Return the (x, y) coordinate for the center point of the cell that contains the specified text.  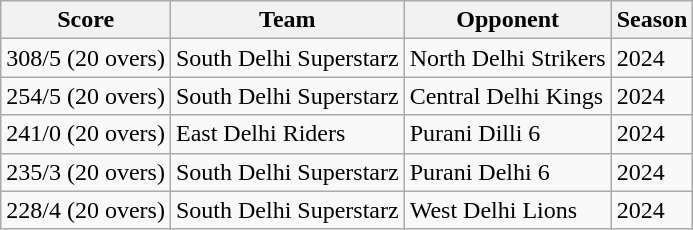
West Delhi Lions (508, 210)
Purani Dilli 6 (508, 134)
254/5 (20 overs) (86, 96)
228/4 (20 overs) (86, 210)
Score (86, 20)
Season (652, 20)
North Delhi Strikers (508, 58)
Opponent (508, 20)
Central Delhi Kings (508, 96)
235/3 (20 overs) (86, 172)
Purani Delhi 6 (508, 172)
East Delhi Riders (287, 134)
241/0 (20 overs) (86, 134)
Team (287, 20)
308/5 (20 overs) (86, 58)
